Find where the given text appears and provide that cell's center as [x, y] coordinate. 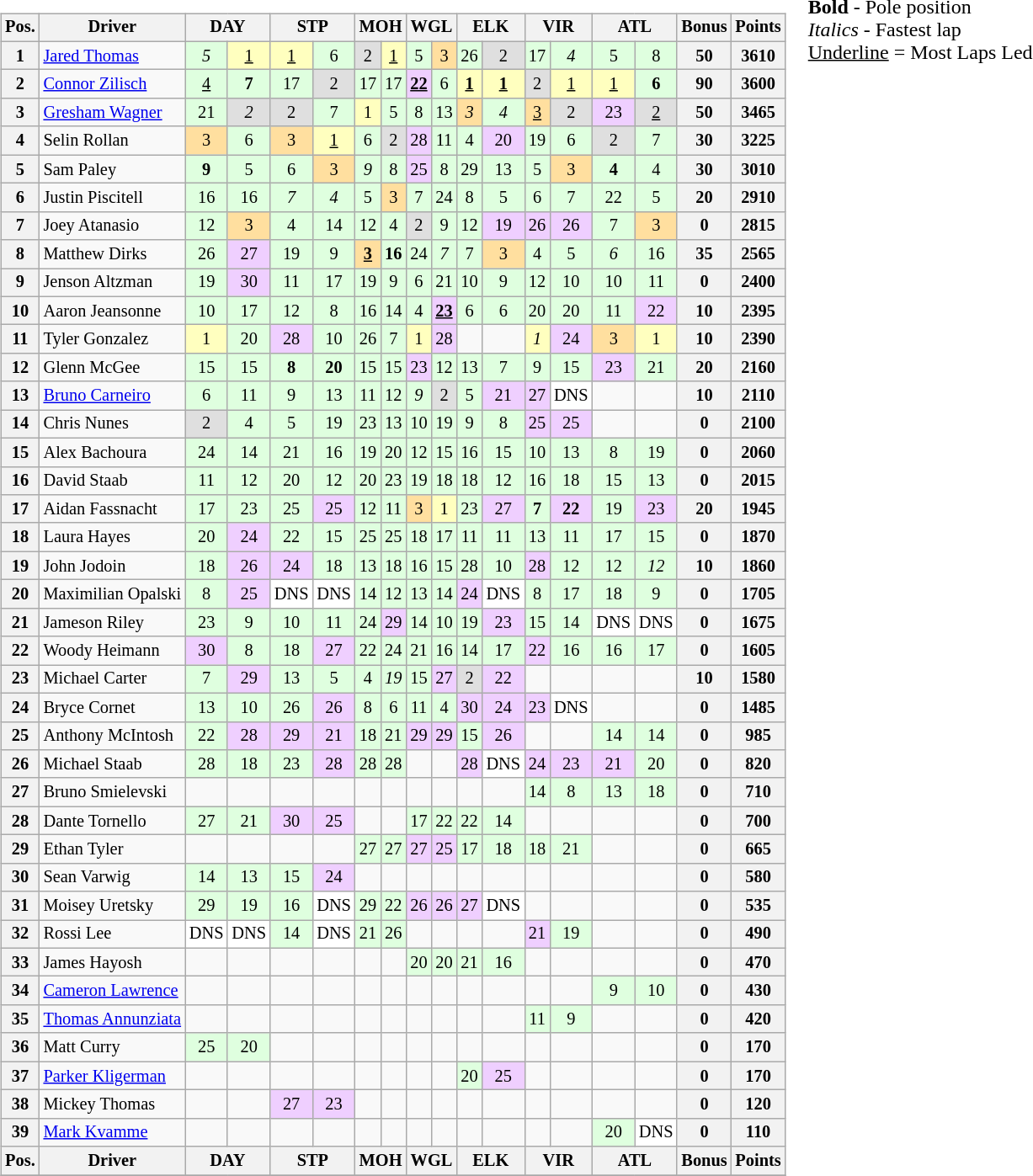
1860 [759, 566]
90 [704, 84]
Parker Kligerman [113, 1076]
Justin Piscitell [113, 198]
Gresham Wagner [113, 113]
Maximilian Opalski [113, 594]
1870 [759, 537]
Ethan Tyler [113, 849]
Matthew Dirks [113, 254]
110 [759, 1132]
Cameron Lawrence [113, 991]
Mark Kvamme [113, 1132]
3010 [759, 169]
2015 [759, 481]
Tyler Gonzalez [113, 339]
Jameson Riley [113, 622]
Sean Varwig [113, 877]
1485 [759, 707]
Bruno Smielevski [113, 792]
Joey Atanasio [113, 226]
2910 [759, 198]
Connor Zilisch [113, 84]
39 [20, 1132]
Chris Nunes [113, 424]
Thomas Annunziata [113, 1019]
1605 [759, 651]
Mickey Thomas [113, 1104]
2390 [759, 339]
1945 [759, 509]
470 [759, 962]
Jenson Altzman [113, 283]
33 [20, 962]
985 [759, 736]
430 [759, 991]
1675 [759, 622]
2160 [759, 368]
Sam Paley [113, 169]
3600 [759, 84]
Woody Heimann [113, 651]
580 [759, 877]
Jared Thomas [113, 56]
34 [20, 991]
David Staab [113, 481]
3465 [759, 113]
700 [759, 821]
2395 [759, 311]
2060 [759, 452]
535 [759, 906]
Moisey Uretsky [113, 906]
2100 [759, 424]
John Jodoin [113, 566]
3610 [759, 56]
Bryce Cornet [113, 707]
2815 [759, 226]
1705 [759, 594]
420 [759, 1019]
3225 [759, 141]
2110 [759, 396]
120 [759, 1104]
1580 [759, 679]
32 [20, 934]
36 [20, 1047]
Matt Curry [113, 1047]
Aaron Jeansonne [113, 311]
38 [20, 1104]
Aidan Fassnacht [113, 509]
Michael Carter [113, 679]
Rossi Lee [113, 934]
2565 [759, 254]
Alex Bachoura [113, 452]
Laura Hayes [113, 537]
Bruno Carneiro [113, 396]
Selin Rollan [113, 141]
490 [759, 934]
Glenn McGee [113, 368]
Anthony McIntosh [113, 736]
820 [759, 764]
Michael Staab [113, 764]
James Hayosh [113, 962]
37 [20, 1076]
Dante Tornello [113, 821]
665 [759, 849]
31 [20, 906]
710 [759, 792]
2400 [759, 283]
